Output the (x, y) coordinate of the center of the cell containing the given text.  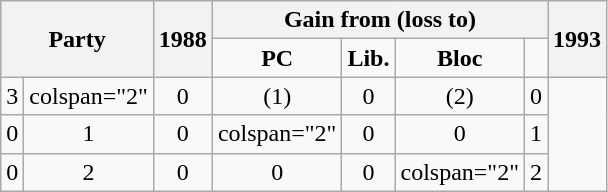
3 (12, 96)
1988 (182, 39)
1993 (578, 39)
Gain from (loss to) (380, 20)
Party (78, 39)
(1) (277, 96)
Bloc (460, 58)
(2) (460, 96)
Lib. (368, 58)
PC (277, 58)
